Search for the cell housing the specified text and yield its [X, Y] center coordinate. 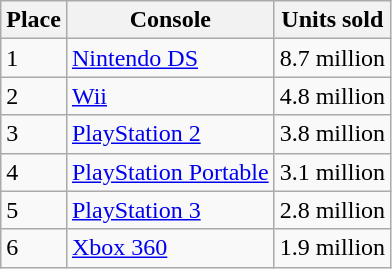
1 [34, 58]
4.8 million [332, 96]
Xbox 360 [170, 248]
4 [34, 172]
3.1 million [332, 172]
PlayStation Portable [170, 172]
Wii [170, 96]
5 [34, 210]
6 [34, 248]
PlayStation 2 [170, 134]
8.7 million [332, 58]
2 [34, 96]
1.9 million [332, 248]
Place [34, 20]
3 [34, 134]
Units sold [332, 20]
PlayStation 3 [170, 210]
Console [170, 20]
3.8 million [332, 134]
2.8 million [332, 210]
Nintendo DS [170, 58]
